For the text-containing cell, return its midpoint in (x, y) coordinate format. 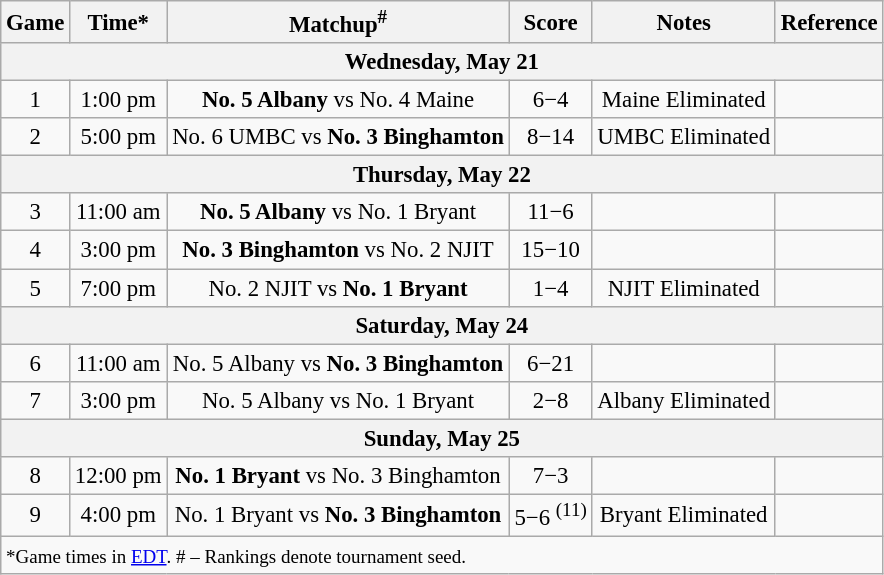
No. 5 Albany vs No. 3 Binghamton (338, 363)
No. 3 Binghamton vs No. 2 NJIT (338, 250)
2 (36, 137)
7 (36, 400)
6−4 (550, 100)
7:00 pm (118, 288)
Bryant Eliminated (684, 515)
Saturday, May 24 (442, 325)
Sunday, May 25 (442, 438)
UMBC Eliminated (684, 137)
NJIT Eliminated (684, 288)
Score (550, 22)
7−3 (550, 476)
Notes (684, 22)
4 (36, 250)
15−10 (550, 250)
5−6 (11) (550, 515)
1−4 (550, 288)
5:00 pm (118, 137)
3 (36, 213)
8−14 (550, 137)
5 (36, 288)
No. 5 Albany vs No. 4 Maine (338, 100)
1:00 pm (118, 100)
Time* (118, 22)
No. 6 UMBC vs No. 3 Binghamton (338, 137)
Albany Eliminated (684, 400)
Thursday, May 22 (442, 175)
6−21 (550, 363)
12:00 pm (118, 476)
6 (36, 363)
*Game times in EDT. # – Rankings denote tournament seed. (442, 555)
Game (36, 22)
Matchup# (338, 22)
1 (36, 100)
Maine Eliminated (684, 100)
8 (36, 476)
Reference (829, 22)
11−6 (550, 213)
4:00 pm (118, 515)
Wednesday, May 21 (442, 62)
No. 2 NJIT vs No. 1 Bryant (338, 288)
9 (36, 515)
2−8 (550, 400)
